From the cell containing the given text, extract its center point as [X, Y] coordinate. 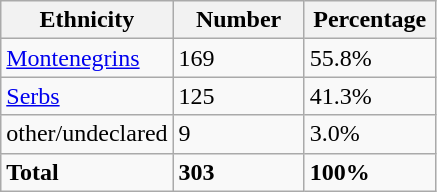
100% [370, 172]
Percentage [370, 20]
other/undeclared [87, 134]
55.8% [370, 58]
Montenegrins [87, 58]
41.3% [370, 96]
Total [87, 172]
Ethnicity [87, 20]
Number [238, 20]
169 [238, 58]
Serbs [87, 96]
3.0% [370, 134]
9 [238, 134]
303 [238, 172]
125 [238, 96]
